Scan for the cell matching the given text and deliver its [X, Y] coordinate at center. 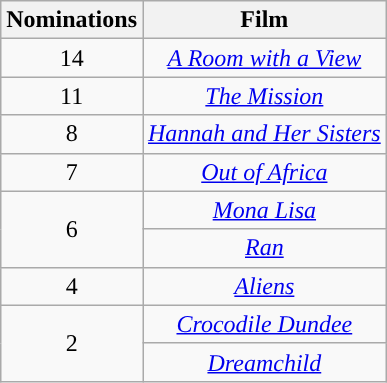
Mona Lisa [264, 210]
11 [72, 96]
A Room with a View [264, 58]
Crocodile Dundee [264, 324]
Film [264, 20]
Nominations [72, 20]
14 [72, 58]
Ran [264, 248]
7 [72, 172]
The Mission [264, 96]
2 [72, 343]
Out of Africa [264, 172]
Aliens [264, 286]
8 [72, 134]
4 [72, 286]
Dreamchild [264, 362]
6 [72, 229]
Hannah and Her Sisters [264, 134]
